Find where the given text appears and provide that cell's center as [x, y] coordinate. 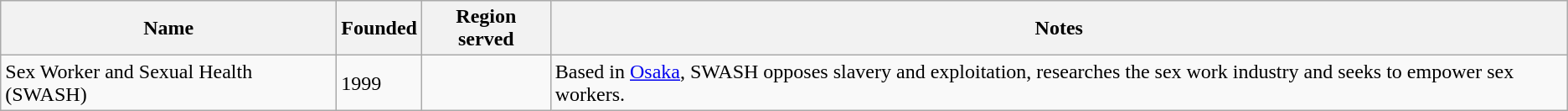
Name [169, 29]
Based in Osaka, SWASH opposes slavery and exploitation, researches the sex work industry and seeks to empower sex workers. [1059, 82]
Notes [1059, 29]
Sex Worker and Sexual Health (SWASH) [169, 82]
Region served [486, 29]
1999 [379, 82]
Founded [379, 29]
